Find where the given text appears and provide that cell's center as (X, Y) coordinate. 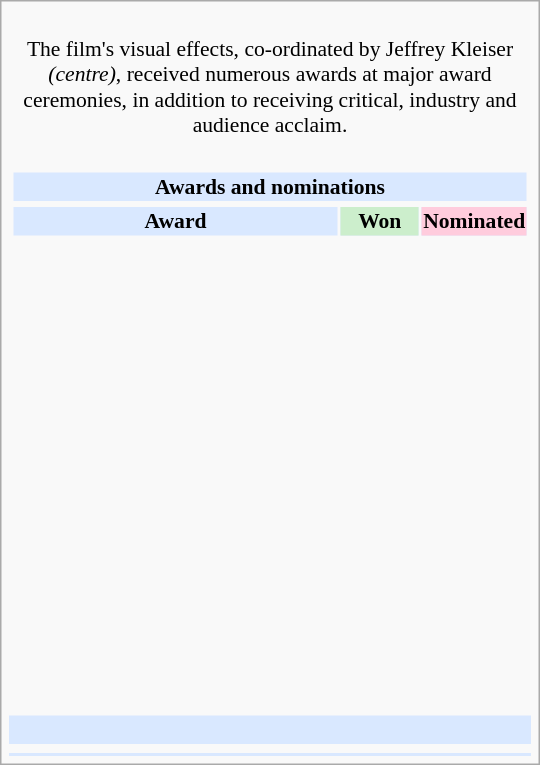
Award (175, 221)
Awards and nominations Award Won Nominated (270, 427)
Won (380, 221)
Awards and nominations (270, 186)
Nominated (474, 221)
